Pinpoint the cell where the given text exists, returning its (X, Y) midpoint coordinate. 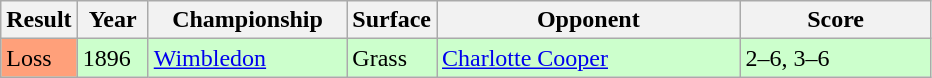
Championship (248, 20)
Charlotte Cooper (588, 58)
Score (836, 20)
Wimbledon (248, 58)
Result (39, 20)
2–6, 3–6 (836, 58)
Surface (392, 20)
Year (112, 20)
Opponent (588, 20)
Grass (392, 58)
Loss (39, 58)
1896 (112, 58)
